Scan for the cell matching the given text and deliver its [X, Y] coordinate at center. 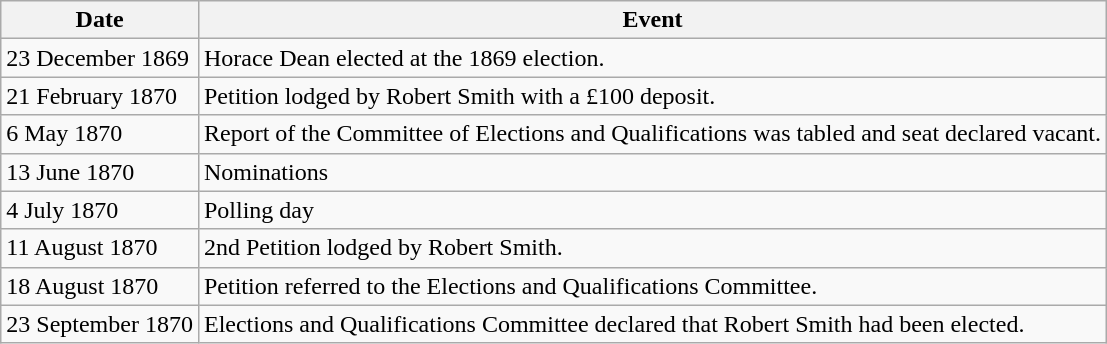
21 February 1870 [100, 96]
4 July 1870 [100, 210]
Date [100, 20]
Horace Dean elected at the 1869 election. [652, 58]
18 August 1870 [100, 286]
Nominations [652, 172]
Polling day [652, 210]
Petition referred to the Elections and Qualifications Committee. [652, 286]
Report of the Committee of Elections and Qualifications was tabled and seat declared vacant. [652, 134]
Petition lodged by Robert Smith with a £100 deposit. [652, 96]
6 May 1870 [100, 134]
23 September 1870 [100, 324]
Event [652, 20]
23 December 1869 [100, 58]
2nd Petition lodged by Robert Smith. [652, 248]
11 August 1870 [100, 248]
13 June 1870 [100, 172]
Elections and Qualifications Committee declared that Robert Smith had been elected. [652, 324]
